For the text-containing cell, return its midpoint in [x, y] coordinate format. 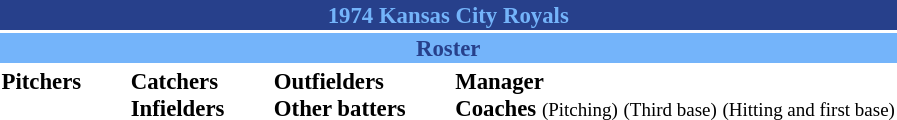
1974 Kansas City Royals [448, 15]
Roster [448, 48]
